Extract the (X, Y) coordinate from the center of the cell holding the provided text.  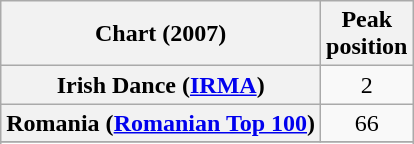
2 (367, 85)
Chart (2007) (161, 34)
Romania (Romanian Top 100) (161, 123)
Peakposition (367, 34)
Irish Dance (IRMA) (161, 85)
66 (367, 123)
